Output the [x, y] coordinate of the center of the cell containing the given text.  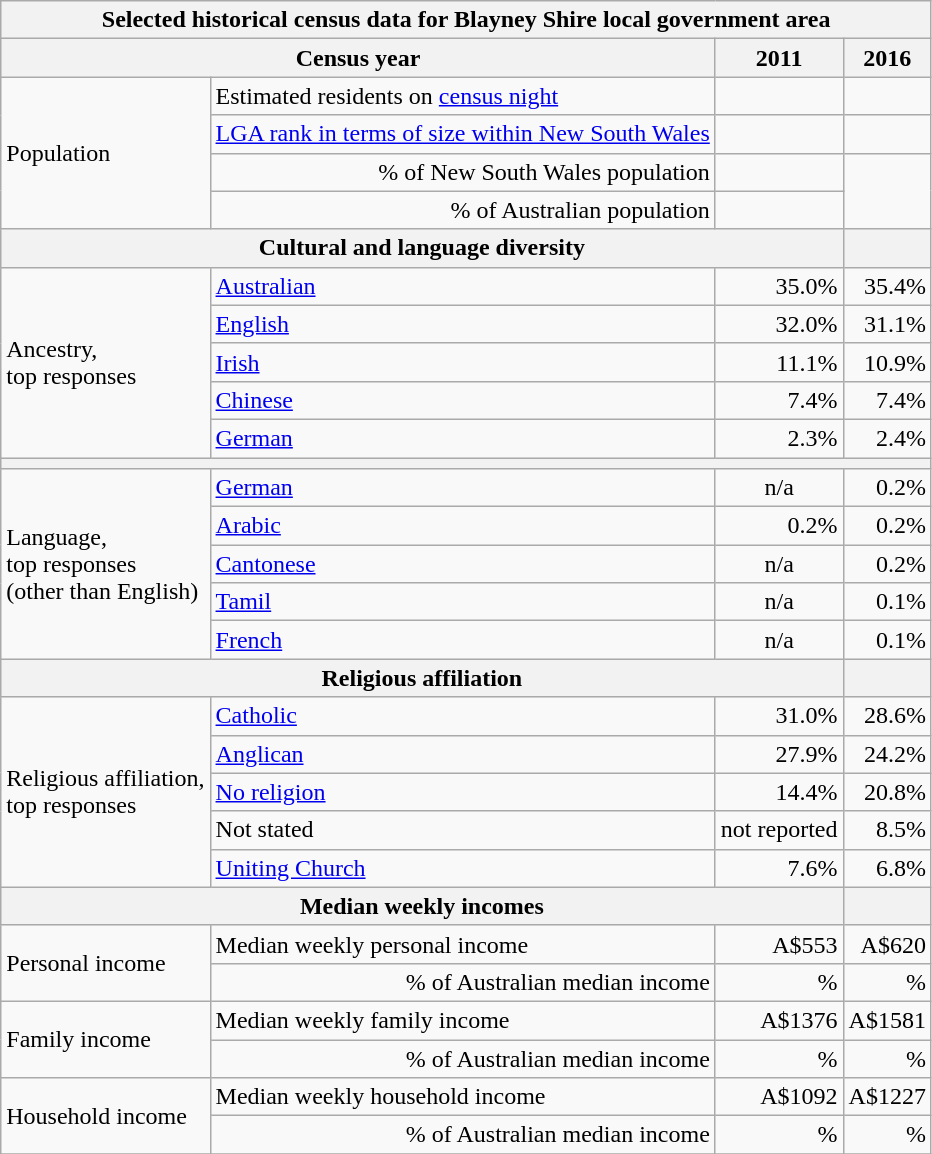
Cultural and language diversity [422, 248]
Census year [358, 58]
31.1% [887, 324]
27.9% [779, 754]
Median weekly incomes [422, 906]
14.4% [779, 792]
Language,top responses(other than English) [106, 564]
8.5% [887, 830]
Religious affiliation [422, 678]
not reported [779, 830]
2.4% [887, 438]
Chinese [462, 400]
20.8% [887, 792]
2016 [887, 58]
Household income [106, 1116]
Population [106, 153]
A$1376 [779, 1020]
32.0% [779, 324]
A$1227 [887, 1097]
Irish [462, 362]
2011 [779, 58]
2.3% [779, 438]
Ancestry,top responses [106, 362]
Catholic [462, 716]
Tamil [462, 602]
LGA rank in terms of size within New South Wales [462, 134]
French [462, 640]
28.6% [887, 716]
Selected historical census data for Blayney Shire local government area [466, 20]
Not stated [462, 830]
A$620 [887, 944]
Arabic [462, 526]
10.9% [887, 362]
Median weekly family income [462, 1020]
Cantonese [462, 564]
11.1% [779, 362]
% of Australian population [462, 210]
Family income [106, 1039]
Median weekly personal income [462, 944]
A$1092 [779, 1097]
Religious affiliation,top responses [106, 792]
Australian [462, 286]
English [462, 324]
6.8% [887, 868]
A$553 [779, 944]
Estimated residents on census night [462, 96]
31.0% [779, 716]
Uniting Church [462, 868]
Median weekly household income [462, 1097]
35.4% [887, 286]
Anglican [462, 754]
% of New South Wales population [462, 172]
7.6% [779, 868]
No religion [462, 792]
24.2% [887, 754]
A$1581 [887, 1020]
Personal income [106, 963]
35.0% [779, 286]
